Output the (X, Y) coordinate of the center of the cell containing the given text.  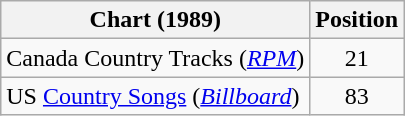
21 (357, 58)
Chart (1989) (156, 20)
Canada Country Tracks (RPM) (156, 58)
Position (357, 20)
US Country Songs (Billboard) (156, 96)
83 (357, 96)
